Determine the [x, y] coordinate at the center of the cell enclosing the given text.  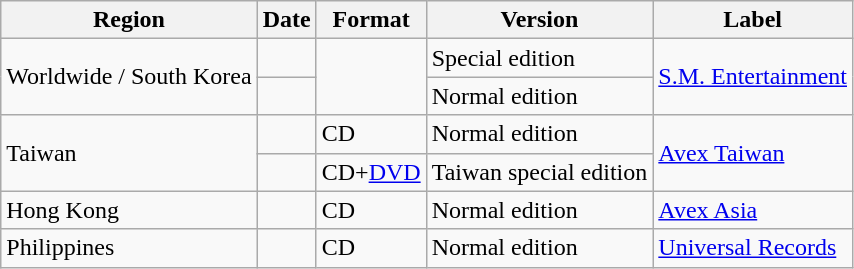
Region [129, 20]
Taiwan [129, 153]
Worldwide / South Korea [129, 77]
Avex Taiwan [753, 153]
Philippines [129, 248]
Universal Records [753, 248]
Version [540, 20]
Avex Asia [753, 210]
Hong Kong [129, 210]
Date [286, 20]
CD+DVD [371, 172]
Special edition [540, 58]
Format [371, 20]
Taiwan special edition [540, 172]
S.M. Entertainment [753, 77]
Label [753, 20]
